Identify which cell holds the provided text, then report its (x, y) central coordinate. 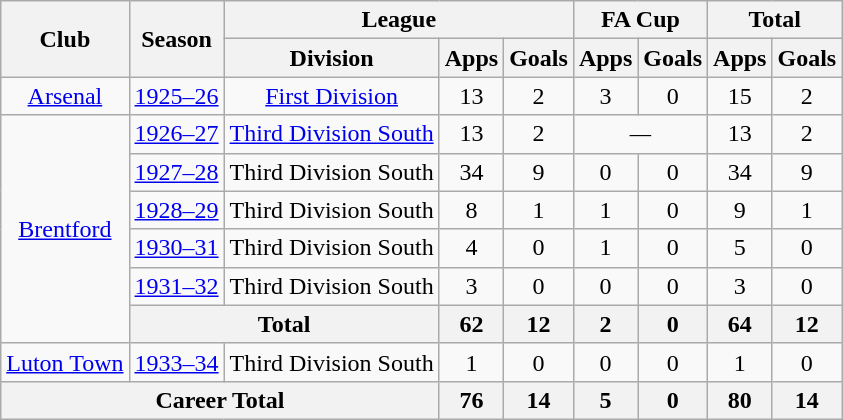
4 (471, 248)
Arsenal (65, 96)
Career Total (220, 400)
1933–34 (176, 362)
1926–27 (176, 134)
1928–29 (176, 210)
64 (740, 324)
62 (471, 324)
1931–32 (176, 286)
76 (471, 400)
Season (176, 39)
1930–31 (176, 248)
15 (740, 96)
Club (65, 39)
1925–26 (176, 96)
League (398, 20)
FA Cup (640, 20)
Division (332, 58)
— (640, 134)
First Division (332, 96)
Brentford (65, 229)
Luton Town (65, 362)
1927–28 (176, 172)
8 (471, 210)
80 (740, 400)
